Locate the cell with the specified text and output its (X, Y) center coordinate. 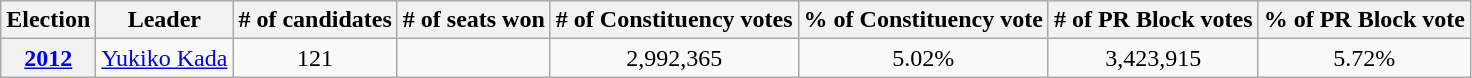
Yukiko Kada (164, 58)
% of Constituency vote (923, 20)
# of seats won (474, 20)
5.02% (923, 58)
Election (48, 20)
Leader (164, 20)
# of Constituency votes (674, 20)
# of candidates (315, 20)
2,992,365 (674, 58)
% of PR Block vote (1364, 20)
2012 (48, 58)
3,423,915 (1153, 58)
5.72% (1364, 58)
121 (315, 58)
# of PR Block votes (1153, 20)
